Determine the (x, y) coordinate at the center of the cell enclosing the given text.  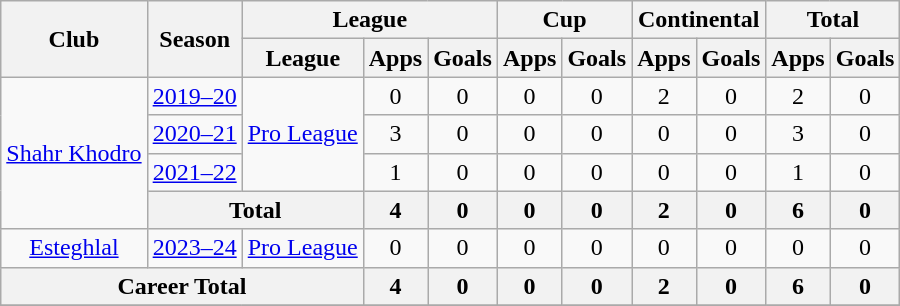
Continental (699, 20)
Club (74, 39)
Cup (564, 20)
Career Total (182, 286)
2021–22 (194, 172)
Esteghlal (74, 248)
Shahr Khodro (74, 153)
2020–21 (194, 134)
2023–24 (194, 248)
Season (194, 39)
2019–20 (194, 96)
